Return the [X, Y] coordinate for the center point of the cell that contains the specified text.  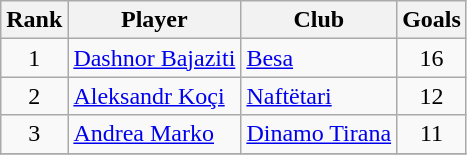
16 [432, 58]
Andrea Marko [154, 134]
Dashnor Bajaziti [154, 58]
Besa [319, 58]
Player [154, 20]
3 [34, 134]
1 [34, 58]
Dinamo Tirana [319, 134]
2 [34, 96]
12 [432, 96]
Goals [432, 20]
Naftëtari [319, 96]
Aleksandr Koçi [154, 96]
Rank [34, 20]
Club [319, 20]
11 [432, 134]
